From the cell containing the given text, extract its center point as (x, y) coordinate. 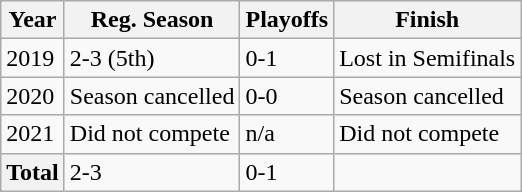
Lost in Semifinals (428, 58)
Total (33, 172)
2020 (33, 96)
0-0 (287, 96)
2-3 (5th) (152, 58)
2019 (33, 58)
Finish (428, 20)
Reg. Season (152, 20)
2021 (33, 134)
2-3 (152, 172)
Playoffs (287, 20)
n/a (287, 134)
Year (33, 20)
